Capture the cell that displays the provided text and extract its [X, Y] central coordinate. 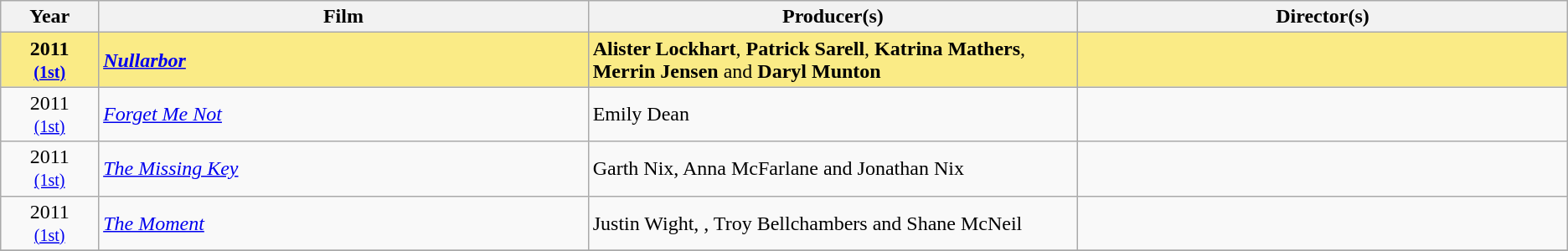
Nullarbor [343, 60]
Producer(s) [833, 17]
Alister Lockhart, Patrick Sarell, Katrina Mathers, Merrin Jensen and Daryl Munton [833, 60]
Justin Wight, , Troy Bellchambers and Shane McNeil [833, 223]
The Missing Key [343, 169]
Forget Me Not [343, 114]
The Moment [343, 223]
Director(s) [1323, 17]
Year [50, 17]
Film [343, 17]
Garth Nix, Anna McFarlane and Jonathan Nix [833, 169]
Emily Dean [833, 114]
